Return the (x, y) coordinate for the center point of the cell that contains the specified text.  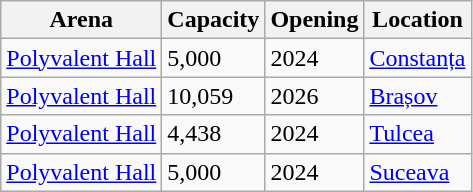
Tulcea (418, 134)
Suceava (418, 172)
Arena (82, 20)
4,438 (214, 134)
Brașov (418, 96)
Capacity (214, 20)
10,059 (214, 96)
Constanța (418, 58)
Location (418, 20)
Opening (314, 20)
2026 (314, 96)
